Search for the cell housing the specified text and yield its (X, Y) center coordinate. 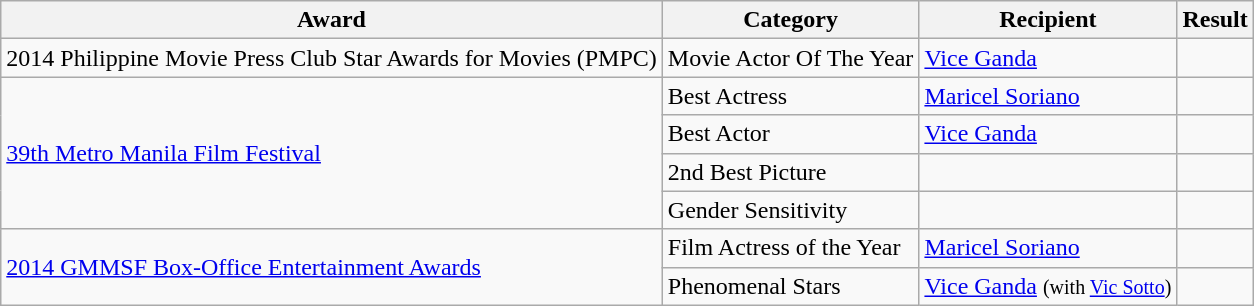
Result (1215, 20)
2014 Philippine Movie Press Club Star Awards for Movies (PMPC) (332, 58)
2014 GMMSF Box-Office Entertainment Awards (332, 267)
Award (332, 20)
Recipient (1048, 20)
2nd Best Picture (790, 172)
Phenomenal Stars (790, 286)
Gender Sensitivity (790, 210)
Movie Actor Of The Year (790, 58)
Best Actor (790, 134)
Category (790, 20)
Vice Ganda (with Vic Sotto) (1048, 286)
Film Actress of the Year (790, 248)
Best Actress (790, 96)
39th Metro Manila Film Festival (332, 153)
